Determine the [x, y] coordinate at the center of the cell enclosing the given text.  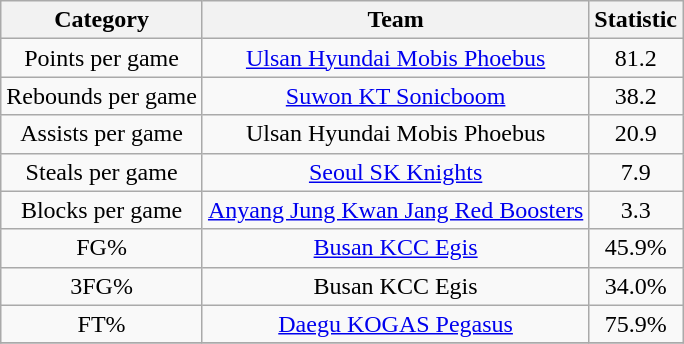
34.0% [636, 286]
Blocks per game [102, 210]
Daegu KOGAS Pegasus [395, 324]
Team [395, 20]
81.2 [636, 58]
7.9 [636, 172]
3FG% [102, 286]
Statistic [636, 20]
FG% [102, 248]
Points per game [102, 58]
20.9 [636, 134]
75.9% [636, 324]
45.9% [636, 248]
Rebounds per game [102, 96]
Seoul SK Knights [395, 172]
38.2 [636, 96]
Suwon KT Sonicboom [395, 96]
Assists per game [102, 134]
Category [102, 20]
FT% [102, 324]
Steals per game [102, 172]
3.3 [636, 210]
Anyang Jung Kwan Jang Red Boosters [395, 210]
